Return (X, Y) of the center of cell containing provided text 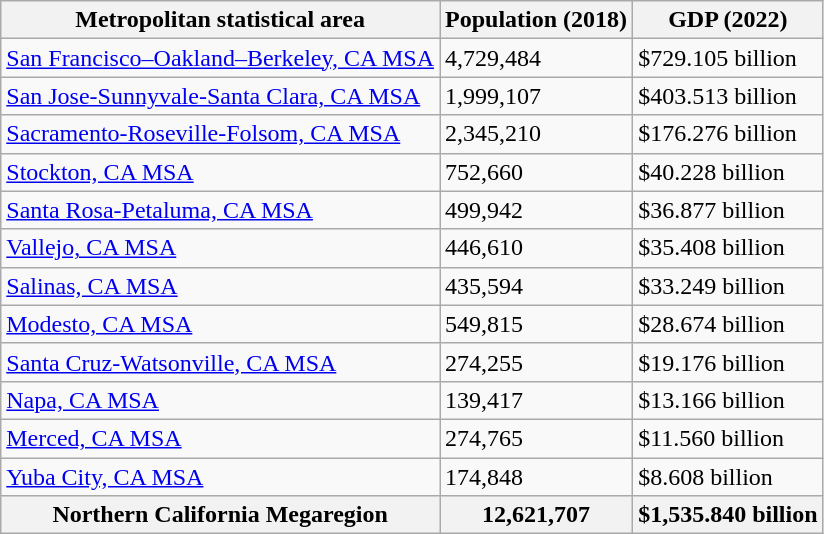
1,999,107 (536, 96)
Vallejo, CA MSA (220, 248)
Merced, CA MSA (220, 438)
12,621,707 (536, 515)
$11.560 billion (728, 438)
139,417 (536, 400)
274,765 (536, 438)
274,255 (536, 362)
$176.276 billion (728, 134)
Stockton, CA MSA (220, 172)
$28.674 billion (728, 324)
Metropolitan statistical area (220, 20)
Santa Cruz-Watsonville, CA MSA (220, 362)
Northern California Megaregion (220, 515)
Population (2018) (536, 20)
GDP (2022) (728, 20)
Napa, CA MSA (220, 400)
Yuba City, CA MSA (220, 477)
San Francisco–Oakland–Berkeley, CA MSA (220, 58)
499,942 (536, 210)
435,594 (536, 286)
$40.228 billion (728, 172)
$403.513 billion (728, 96)
$36.877 billion (728, 210)
549,815 (536, 324)
$1,535.840 billion (728, 515)
San Jose-Sunnyvale-Santa Clara, CA MSA (220, 96)
$19.176 billion (728, 362)
Sacramento-Roseville-Folsom, CA MSA (220, 134)
$13.166 billion (728, 400)
174,848 (536, 477)
446,610 (536, 248)
4,729,484 (536, 58)
2,345,210 (536, 134)
Modesto, CA MSA (220, 324)
$729.105 billion (728, 58)
$33.249 billion (728, 286)
Salinas, CA MSA (220, 286)
752,660 (536, 172)
$8.608 billion (728, 477)
$35.408 billion (728, 248)
Santa Rosa-Petaluma, CA MSA (220, 210)
